Locate the cell with the specified text and output its [X, Y] center coordinate. 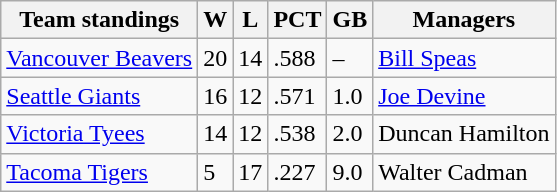
5 [216, 172]
W [216, 20]
.538 [298, 134]
9.0 [350, 172]
20 [216, 58]
.571 [298, 96]
16 [216, 96]
GB [350, 20]
Team standings [100, 20]
.227 [298, 172]
Seattle Giants [100, 96]
Duncan Hamilton [464, 134]
Vancouver Beavers [100, 58]
1.0 [350, 96]
PCT [298, 20]
2.0 [350, 134]
– [350, 58]
Victoria Tyees [100, 134]
17 [250, 172]
Tacoma Tigers [100, 172]
Joe Devine [464, 96]
Bill Speas [464, 58]
.588 [298, 58]
Managers [464, 20]
Walter Cadman [464, 172]
L [250, 20]
